Detect which cell encompasses the target text, then output its [X, Y] center coordinate. 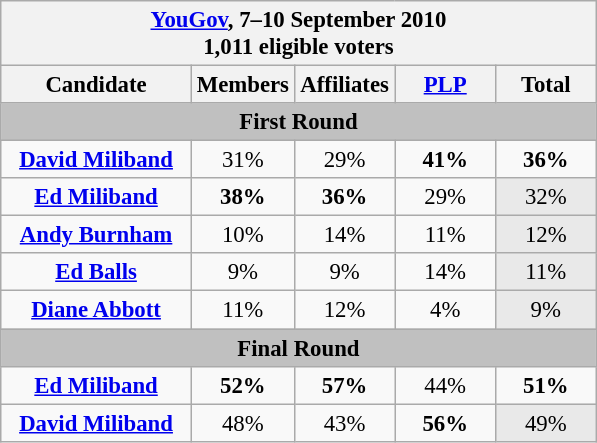
57% [344, 385]
First Round [298, 122]
Candidate [96, 85]
56% [446, 423]
43% [344, 423]
Final Round [298, 348]
32% [546, 197]
51% [546, 385]
31% [242, 160]
Ed Balls [96, 273]
41% [446, 160]
4% [446, 310]
Affiliates [344, 85]
52% [242, 385]
Diane Abbott [96, 310]
Total [546, 85]
PLP [446, 85]
44% [446, 385]
48% [242, 423]
Members [242, 85]
49% [546, 423]
Andy Burnham [96, 235]
38% [242, 197]
10% [242, 235]
YouGov, 7–10 September 2010 1,011 eligible voters [298, 34]
